For the text-containing cell, return its midpoint in [X, Y] coordinate format. 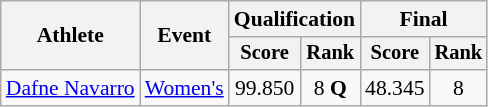
Qualification [294, 19]
Final [424, 19]
48.345 [394, 88]
Event [184, 36]
Women's [184, 88]
8 Q [331, 88]
8 [459, 88]
Dafne Navarro [70, 88]
99.850 [265, 88]
Athlete [70, 36]
